Return the (X, Y) coordinate for the center point of the cell that contains the specified text.  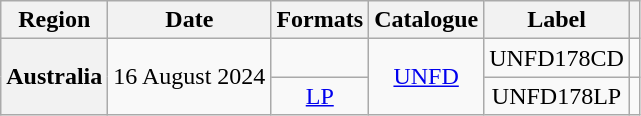
LP (320, 96)
16 August 2024 (190, 77)
Label (557, 20)
UNFD178LP (557, 96)
UNFD178CD (557, 58)
Catalogue (426, 20)
Formats (320, 20)
Region (54, 20)
Date (190, 20)
Australia (54, 77)
UNFD (426, 77)
